Return the (X, Y) coordinate for the center point of the cell that contains the specified text.  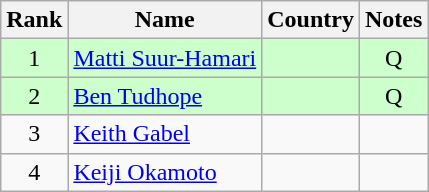
Country (311, 20)
Keiji Okamoto (165, 172)
Ben Tudhope (165, 96)
3 (34, 134)
Keith Gabel (165, 134)
Rank (34, 20)
Notes (393, 20)
2 (34, 96)
4 (34, 172)
Matti Suur-Hamari (165, 58)
Name (165, 20)
1 (34, 58)
